Pinpoint the cell where the given text exists, returning its [X, Y] midpoint coordinate. 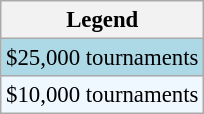
Legend [102, 20]
$10,000 tournaments [102, 95]
$25,000 tournaments [102, 58]
